Return the [x, y] coordinate for the center point of the cell that contains the specified text.  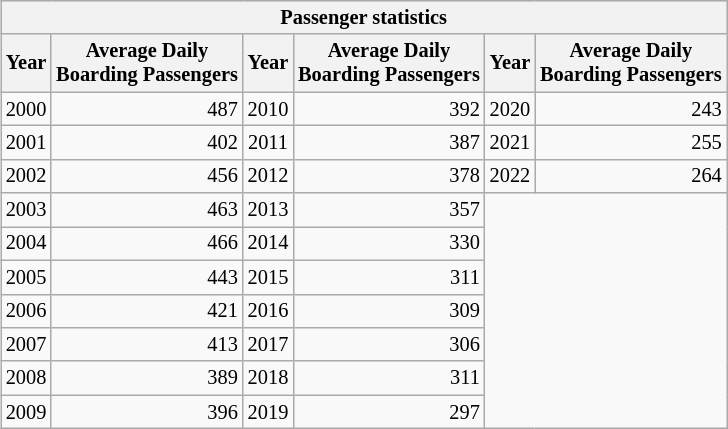
2002 [26, 176]
487 [146, 109]
357 [388, 210]
421 [146, 311]
255 [630, 142]
2016 [268, 311]
2009 [26, 412]
2018 [268, 378]
306 [388, 344]
2008 [26, 378]
2012 [268, 176]
392 [388, 109]
2010 [268, 109]
413 [146, 344]
456 [146, 176]
402 [146, 142]
2001 [26, 142]
2022 [510, 176]
463 [146, 210]
2000 [26, 109]
2013 [268, 210]
2004 [26, 243]
387 [388, 142]
2014 [268, 243]
2017 [268, 344]
466 [146, 243]
330 [388, 243]
2020 [510, 109]
443 [146, 277]
2011 [268, 142]
Passenger statistics [364, 17]
2015 [268, 277]
2006 [26, 311]
297 [388, 412]
396 [146, 412]
2007 [26, 344]
2005 [26, 277]
389 [146, 378]
378 [388, 176]
309 [388, 311]
2003 [26, 210]
243 [630, 109]
264 [630, 176]
2019 [268, 412]
2021 [510, 142]
